Return (X, Y) of the center of cell containing provided text 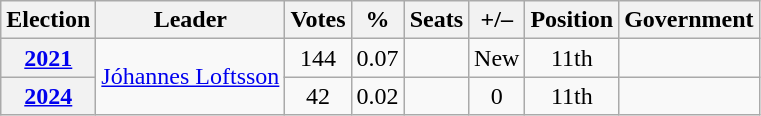
Seats (436, 20)
New (497, 58)
Government (689, 20)
Jóhannes Loftsson (190, 77)
144 (318, 58)
Position (572, 20)
0.02 (378, 96)
2021 (48, 58)
0.07 (378, 58)
2024 (48, 96)
0 (497, 96)
Leader (190, 20)
+/– (497, 20)
Votes (318, 20)
% (378, 20)
42 (318, 96)
Election (48, 20)
